Identify which cell holds the provided text, then report its [x, y] central coordinate. 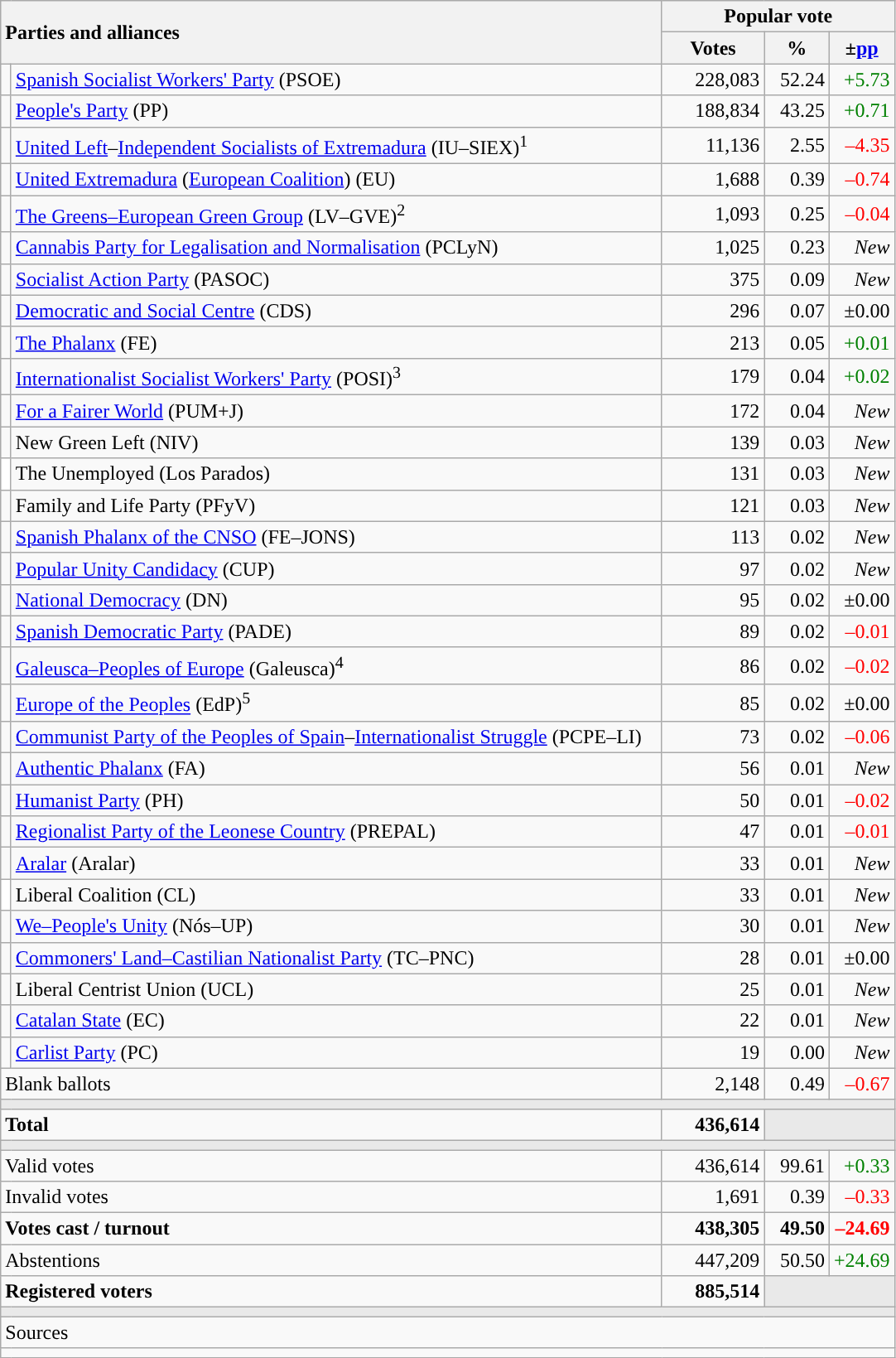
89 [713, 631]
United Left–Independent Socialists of Extremadura (IU–SIEX)1 [336, 146]
Popular Unity Candidacy (CUP) [336, 568]
47 [713, 832]
2,148 [713, 1084]
People's Party (PP) [336, 111]
Humanist Party (PH) [336, 800]
United Extremadura (European Coalition) (EU) [336, 180]
213 [713, 342]
Internationalist Socialist Workers' Party (POSI)3 [336, 376]
Abstentions [331, 1260]
131 [713, 474]
+5.73 [861, 80]
30 [713, 926]
+24.69 [861, 1260]
Invalid votes [331, 1197]
172 [713, 411]
Authentic Phalanx (FA) [336, 769]
49.50 [797, 1229]
22 [713, 1021]
121 [713, 505]
Family and Life Party (PFyV) [336, 505]
296 [713, 311]
73 [713, 737]
+0.02 [861, 376]
±pp [861, 48]
Popular vote [778, 17]
–0.67 [861, 1084]
43.25 [797, 111]
28 [713, 958]
85 [713, 703]
0.00 [797, 1052]
113 [713, 537]
0.25 [797, 214]
Spanish Socialist Workers' Party (PSOE) [336, 80]
For a Fairer World (PUM+J) [336, 411]
885,514 [713, 1292]
We–People's Unity (Nós–UP) [336, 926]
Liberal Coalition (CL) [336, 895]
Regionalist Party of the Leonese Country (PREPAL) [336, 832]
19 [713, 1052]
Votes cast / turnout [331, 1229]
Carlist Party (PC) [336, 1052]
50.50 [797, 1260]
Democratic and Social Centre (CDS) [336, 311]
0.09 [797, 279]
The Phalanx (FE) [336, 342]
Aralar (Aralar) [336, 863]
Registered voters [331, 1292]
–24.69 [861, 1229]
–0.74 [861, 180]
Catalan State (EC) [336, 1021]
56 [713, 769]
Liberal Centrist Union (UCL) [336, 989]
New Green Left (NIV) [336, 442]
Spanish Phalanx of the CNSO (FE–JONS) [336, 537]
188,834 [713, 111]
Sources [447, 1332]
–0.06 [861, 737]
% [797, 48]
–4.35 [861, 146]
Spanish Democratic Party (PADE) [336, 631]
1,691 [713, 1197]
375 [713, 279]
97 [713, 568]
0.07 [797, 311]
Europe of the Peoples (EdP)5 [336, 703]
228,083 [713, 80]
Blank ballots [331, 1084]
The Greens–European Green Group (LV–GVE)2 [336, 214]
+0.71 [861, 111]
447,209 [713, 1260]
99.61 [797, 1166]
Votes [713, 48]
The Unemployed (Los Parados) [336, 474]
25 [713, 989]
Communist Party of the Peoples of Spain–Internationalist Struggle (PCPE–LI) [336, 737]
Cannabis Party for Legalisation and Normalisation (PCLyN) [336, 248]
Socialist Action Party (PASOC) [336, 279]
0.49 [797, 1084]
86 [713, 666]
1,025 [713, 248]
11,136 [713, 146]
Commoners' Land–Castilian Nationalist Party (TC–PNC) [336, 958]
+0.01 [861, 342]
95 [713, 600]
179 [713, 376]
Galeusca–Peoples of Europe (Galeusca)4 [336, 666]
52.24 [797, 80]
Total [331, 1124]
Parties and alliances [331, 32]
+0.33 [861, 1166]
50 [713, 800]
1,093 [713, 214]
–0.04 [861, 214]
2.55 [797, 146]
–0.33 [861, 1197]
0.23 [797, 248]
0.05 [797, 342]
139 [713, 442]
438,305 [713, 1229]
1,688 [713, 180]
Valid votes [331, 1166]
National Democracy (DN) [336, 600]
